Find where the given text appears and provide that cell's center as [x, y] coordinate. 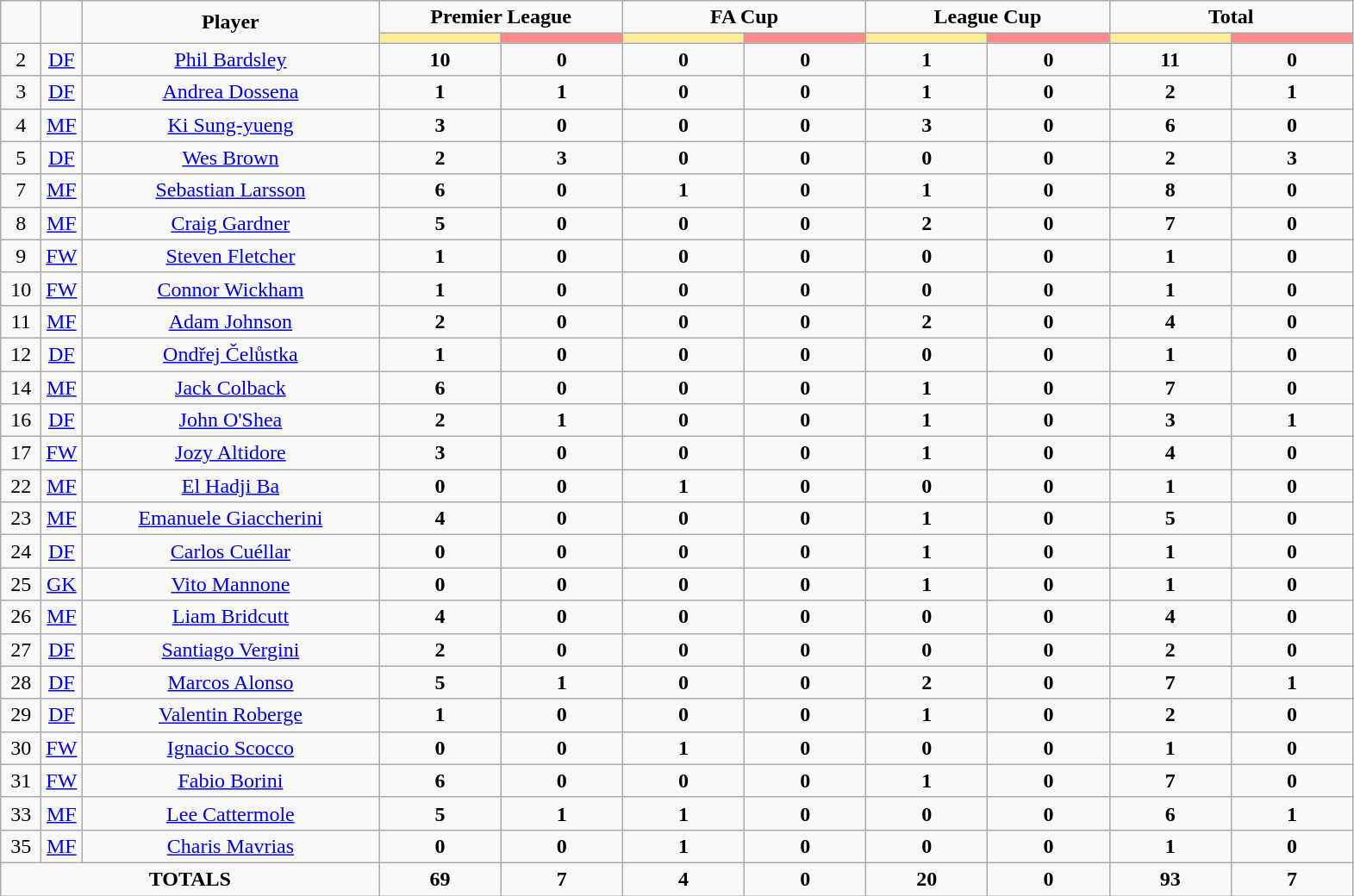
Valentin Roberge [231, 715]
Ki Sung-yueng [231, 125]
35 [21, 846]
Phil Bardsley [231, 59]
20 [927, 879]
Lee Cattermole [231, 813]
League Cup [988, 17]
Liam Bridcutt [231, 617]
Ondřej Čelůstka [231, 354]
Santiago Vergini [231, 650]
Andrea Dossena [231, 92]
93 [1170, 879]
27 [21, 650]
17 [21, 453]
12 [21, 354]
24 [21, 551]
Connor Wickham [231, 289]
Steven Fletcher [231, 256]
Jack Colback [231, 387]
El Hadji Ba [231, 486]
Total [1231, 17]
FA Cup [744, 17]
23 [21, 519]
22 [21, 486]
Marcos Alonso [231, 682]
TOTALS [190, 879]
Ignacio Scocco [231, 748]
9 [21, 256]
Sebastian Larsson [231, 190]
14 [21, 387]
Fabio Borini [231, 781]
Adam Johnson [231, 321]
69 [440, 879]
Jozy Altidore [231, 453]
Emanuele Giaccherini [231, 519]
Carlos Cuéllar [231, 551]
Vito Mannone [231, 584]
33 [21, 813]
30 [21, 748]
John O'Shea [231, 420]
Craig Gardner [231, 223]
Premier League [501, 17]
Wes Brown [231, 158]
31 [21, 781]
29 [21, 715]
GK [62, 584]
Player [231, 22]
16 [21, 420]
Charis Mavrias [231, 846]
25 [21, 584]
26 [21, 617]
28 [21, 682]
